Search for the cell housing the specified text and yield its (x, y) center coordinate. 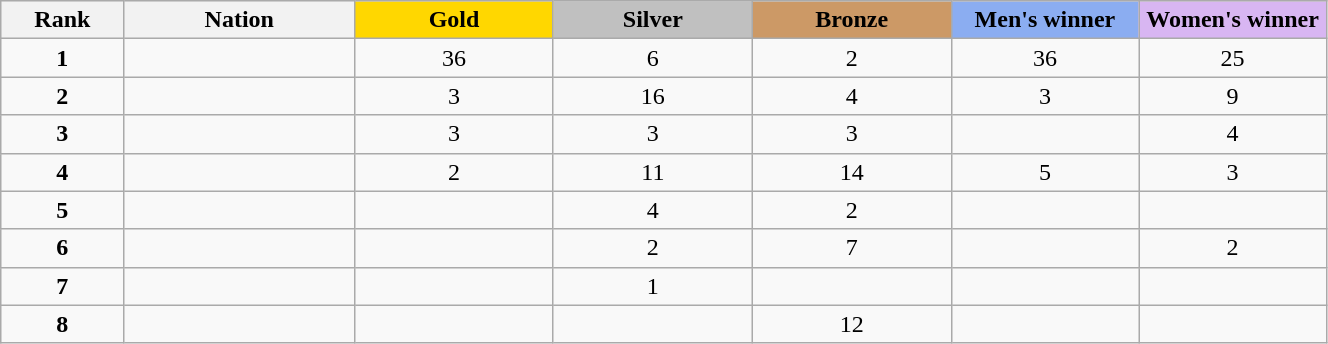
9 (1233, 96)
Nation (240, 20)
Men's winner (1045, 20)
8 (62, 324)
25 (1233, 58)
11 (652, 172)
16 (652, 96)
14 (852, 172)
Silver (652, 20)
Gold (454, 20)
Women's winner (1233, 20)
Bronze (852, 20)
Rank (62, 20)
12 (852, 324)
